Extract the [x, y] coordinate from the center of the cell holding the provided text.  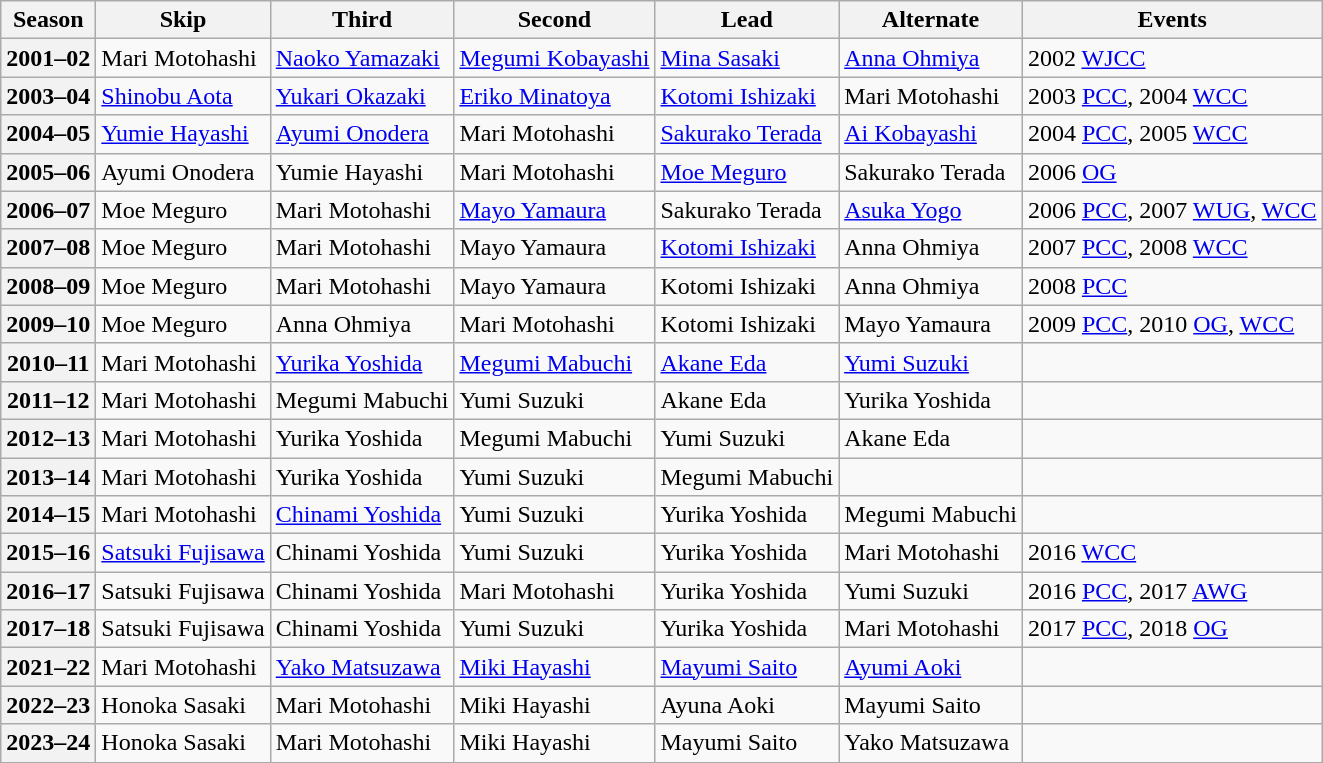
2006 PCC, 2007 WUG, WCC [1172, 210]
2003–04 [48, 96]
2007 PCC, 2008 WCC [1172, 248]
Naoko Yamazaki [362, 58]
Mina Sasaki [747, 58]
2012–13 [48, 438]
2006–07 [48, 210]
2021–22 [48, 667]
2011–12 [48, 400]
2017–18 [48, 629]
2006 OG [1172, 172]
2017 PCC, 2018 OG [1172, 629]
2014–15 [48, 515]
Ayumi Aoki [931, 667]
2008–09 [48, 286]
2007–08 [48, 248]
Second [554, 20]
2016–17 [48, 591]
Season [48, 20]
Events [1172, 20]
Alternate [931, 20]
Eriko Minatoya [554, 96]
2009 PCC, 2010 OG, WCC [1172, 324]
2013–14 [48, 477]
Skip [183, 20]
Megumi Kobayashi [554, 58]
Third [362, 20]
Shinobu Aota [183, 96]
2016 PCC, 2017 AWG [1172, 591]
Yukari Okazaki [362, 96]
2010–11 [48, 362]
2015–16 [48, 553]
2023–24 [48, 743]
2022–23 [48, 705]
2009–10 [48, 324]
Asuka Yogo [931, 210]
2016 WCC [1172, 553]
2005–06 [48, 172]
2003 PCC, 2004 WCC [1172, 96]
2004–05 [48, 134]
2004 PCC, 2005 WCC [1172, 134]
2001–02 [48, 58]
Ayuna Aoki [747, 705]
2002 WJCC [1172, 58]
Ai Kobayashi [931, 134]
2008 PCC [1172, 286]
Lead [747, 20]
